Determine the [x, y] coordinate at the center of the cell enclosing the given text.  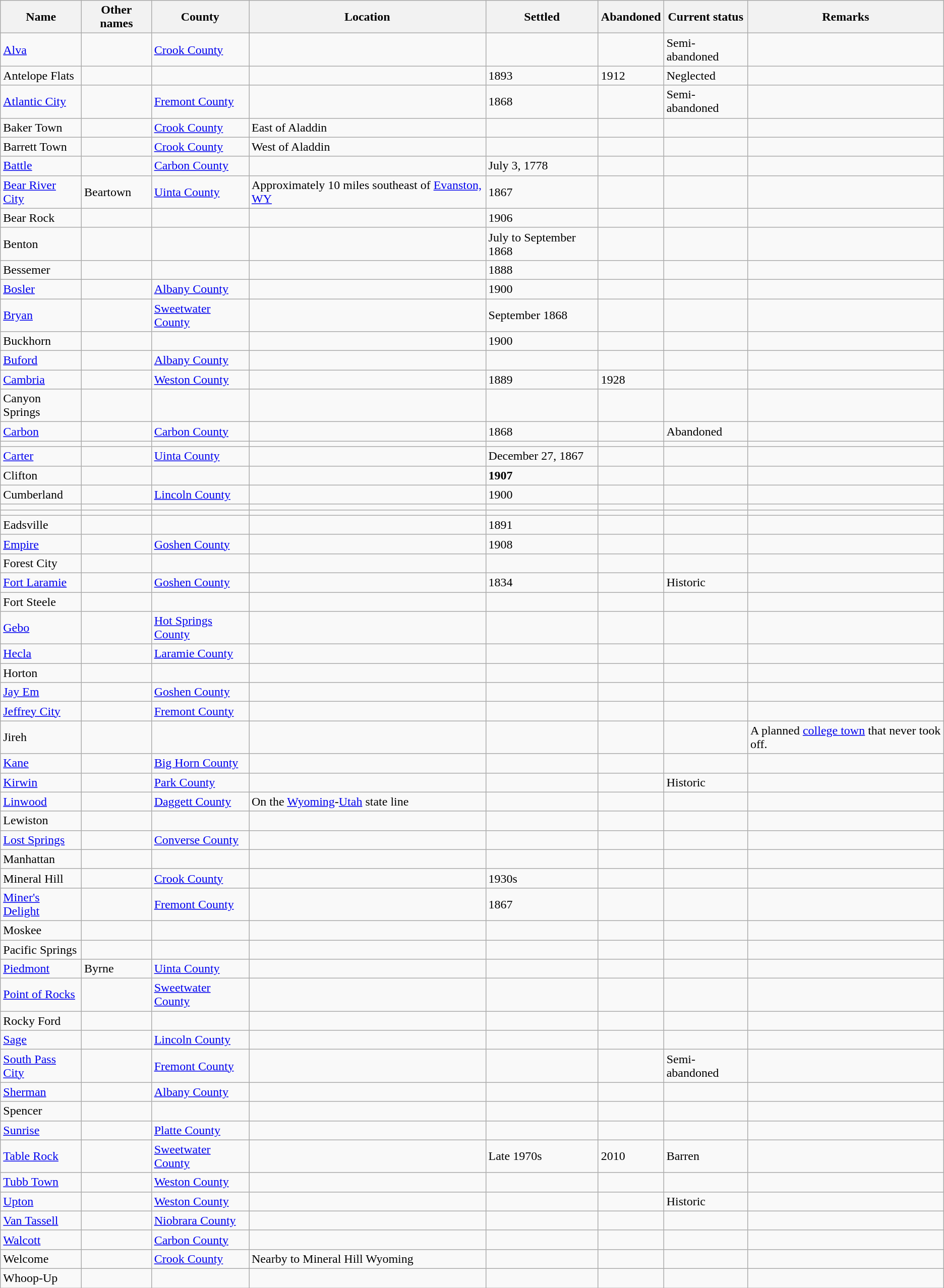
Bear Rock [41, 218]
Hecla [41, 654]
Lost Springs [41, 840]
Miner's Delight [41, 904]
Carbon [41, 432]
December 27, 1867 [542, 456]
1834 [542, 582]
Bosler [41, 289]
West of Aladdin [368, 147]
1930s [542, 878]
1907 [542, 475]
Daggett County [200, 802]
Neglected [705, 76]
Beartown [117, 192]
Table Rock [41, 1156]
Laramie County [200, 654]
Walcott [41, 1240]
County [200, 17]
Empire [41, 544]
Big Horn County [200, 763]
Point of Rocks [41, 995]
Welcome [41, 1259]
Byrne [117, 969]
Antelope Flats [41, 76]
1893 [542, 76]
Bessemer [41, 270]
Pacific Springs [41, 949]
Nearby to Mineral Hill Wyoming [368, 1259]
Niobrara County [200, 1220]
Other names [117, 17]
Cumberland [41, 495]
Alva [41, 49]
Bryan [41, 315]
Hot Springs County [200, 628]
Sage [41, 1040]
A planned college town that never took off. [845, 737]
Barrett Town [41, 147]
South Pass City [41, 1066]
Baker Town [41, 128]
Benton [41, 244]
Remarks [845, 17]
Whoop-Up [41, 1278]
On the Wyoming-Utah state line [368, 802]
Buford [41, 360]
Linwood [41, 802]
2010 [631, 1156]
Clifton [41, 475]
Tubb Town [41, 1182]
1891 [542, 525]
Eadsville [41, 525]
Moskee [41, 930]
Mineral Hill [41, 878]
Location [368, 17]
July to September 1868 [542, 244]
Van Tassell [41, 1220]
Buckhorn [41, 341]
Canyon Springs [41, 405]
1928 [631, 380]
September 1868 [542, 315]
Kirwin [41, 782]
Fort Laramie [41, 582]
Jeffrey City [41, 711]
East of Aladdin [368, 128]
Fort Steele [41, 601]
1906 [542, 218]
Platte County [200, 1130]
Carter [41, 456]
Lewiston [41, 821]
Spencer [41, 1111]
Piedmont [41, 969]
Bear River City [41, 192]
Horton [41, 673]
Jireh [41, 737]
Barren [705, 1156]
Sunrise [41, 1130]
Upton [41, 1201]
Manhattan [41, 859]
Cambria [41, 380]
Forest City [41, 563]
1889 [542, 380]
Park County [200, 782]
Sherman [41, 1092]
1888 [542, 270]
Name [41, 17]
Jay Em [41, 692]
Late 1970s [542, 1156]
Converse County [200, 840]
Kane [41, 763]
Current status [705, 17]
1912 [631, 76]
Settled [542, 17]
Gebo [41, 628]
Rocky Ford [41, 1021]
1908 [542, 544]
Battle [41, 166]
Atlantic City [41, 102]
Approximately 10 miles southeast of Evanston, WY [368, 192]
July 3, 1778 [542, 166]
